Return the [x, y] coordinate for the center point of the cell that contains the specified text.  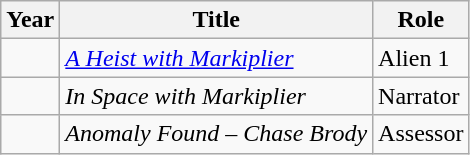
Title [216, 20]
Assessor [421, 134]
Anomaly Found – Chase Brody [216, 134]
In Space with Markiplier [216, 96]
Narrator [421, 96]
Role [421, 20]
Alien 1 [421, 58]
A Heist with Markiplier [216, 58]
Year [30, 20]
